Return (x, y) of the center of cell containing provided text 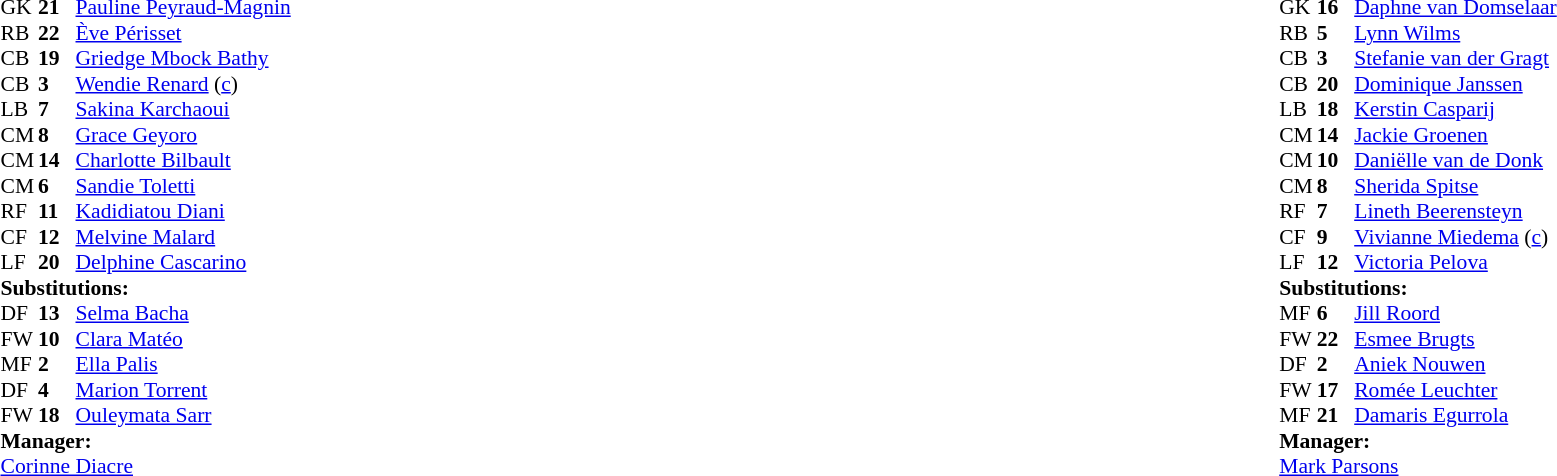
Sherida Spitse (1456, 186)
5 (1336, 33)
Sandie Toletti (184, 186)
Lynn Wilms (1456, 33)
Kadidiatou Diani (184, 211)
Lineth Beerensteyn (1456, 211)
Grace Geyoro (184, 135)
19 (57, 59)
Jackie Groenen (1456, 135)
Dominique Janssen (1456, 84)
Melvine Malard (184, 237)
Delphine Cascarino (184, 263)
Kerstin Casparij (1456, 109)
9 (1336, 237)
Esmee Brugts (1456, 339)
Griedge Mbock Bathy (184, 59)
Charlotte Bilbault (184, 161)
Ella Palis (184, 365)
Daniëlle van de Donk (1456, 161)
13 (57, 313)
Aniek Nouwen (1456, 365)
21 (1336, 415)
Ouleymata Sarr (184, 415)
Stefanie van der Gragt (1456, 59)
11 (57, 211)
Damaris Egurrola (1456, 415)
Vivianne Miedema (c) (1456, 237)
Wendie Renard (c) (184, 84)
Sakina Karchaoui (184, 109)
17 (1336, 390)
Jill Roord (1456, 313)
Romée Leuchter (1456, 390)
Ève Périsset (184, 33)
Selma Bacha (184, 313)
Victoria Pelova (1456, 263)
Clara Matéo (184, 339)
4 (57, 390)
Marion Torrent (184, 390)
